Provide the (x, y) coordinate of the cell's center where the given text is located.  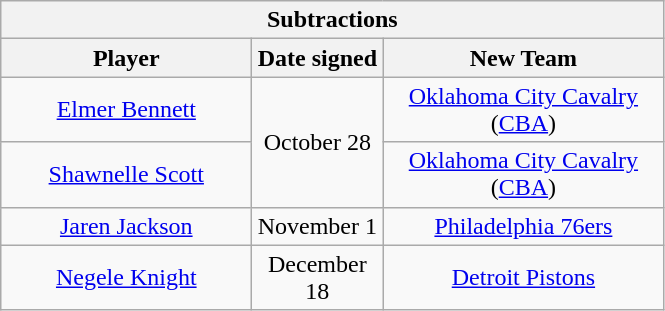
Jaren Jackson (126, 226)
Negele Knight (126, 278)
October 28 (318, 142)
Philadelphia 76ers (524, 226)
December 18 (318, 278)
New Team (524, 58)
Detroit Pistons (524, 278)
Date signed (318, 58)
November 1 (318, 226)
Player (126, 58)
Shawnelle Scott (126, 174)
Subtractions (332, 20)
Elmer Bennett (126, 110)
